Return [x, y] of the center of cell containing provided text 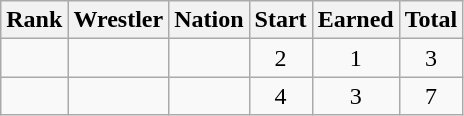
Rank [34, 20]
Earned [356, 20]
1 [356, 58]
Nation [209, 20]
Total [431, 20]
Start [280, 20]
7 [431, 96]
2 [280, 58]
4 [280, 96]
Wrestler [118, 20]
